For the text-containing cell, return its midpoint in (x, y) coordinate format. 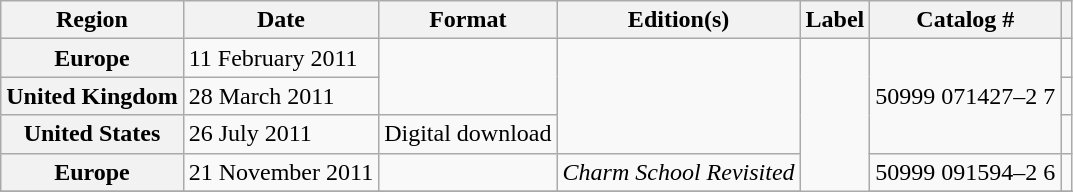
United Kingdom (92, 96)
11 February 2011 (280, 58)
21 November 2011 (280, 172)
Label (835, 20)
Digital download (468, 134)
Catalog # (966, 20)
28 March 2011 (280, 96)
26 July 2011 (280, 134)
50999 071427–2 7 (966, 96)
Edition(s) (678, 20)
50999 091594–2 6 (966, 172)
Charm School Revisited (678, 172)
Date (280, 20)
Region (92, 20)
United States (92, 134)
Format (468, 20)
